Pinpoint the cell where the given text exists, returning its (X, Y) midpoint coordinate. 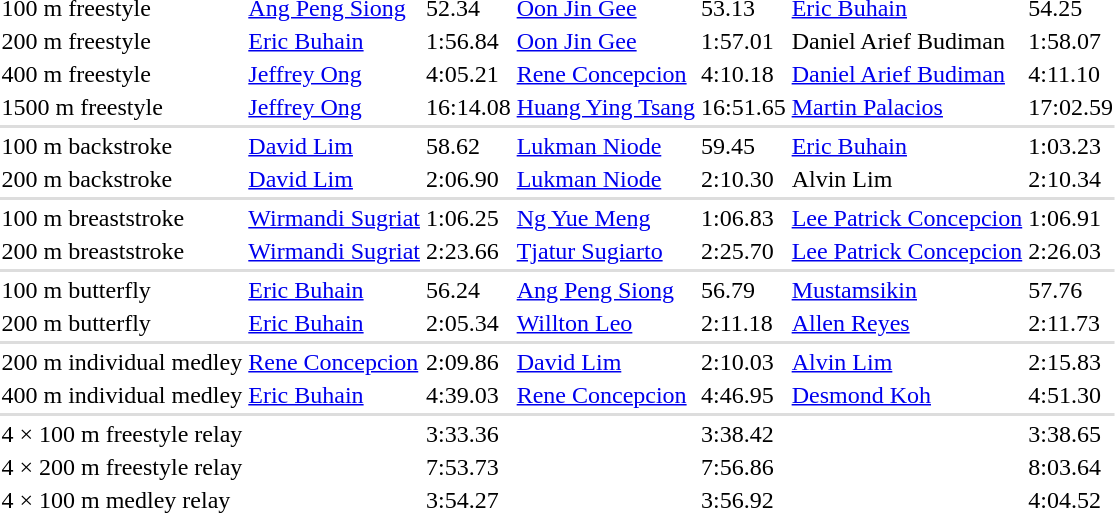
200 m breaststroke (122, 251)
2:25.70 (743, 251)
57.76 (1071, 290)
1:56.84 (468, 41)
Willton Leo (606, 323)
1:06.91 (1071, 218)
2:10.30 (743, 179)
400 m individual medley (122, 395)
1500 m freestyle (122, 107)
16:14.08 (468, 107)
4:51.30 (1071, 395)
2:10.34 (1071, 179)
4:10.18 (743, 74)
4 × 200 m freestyle relay (122, 467)
3:38.42 (743, 434)
100 m backstroke (122, 146)
56.24 (468, 290)
1:06.25 (468, 218)
4:11.10 (1071, 74)
100 m butterfly (122, 290)
2:11.18 (743, 323)
58.62 (468, 146)
200 m butterfly (122, 323)
1:06.83 (743, 218)
17:02.59 (1071, 107)
Tjatur Sugiarto (606, 251)
2:26.03 (1071, 251)
4:39.03 (468, 395)
7:56.86 (743, 467)
2:06.90 (468, 179)
Allen Reyes (907, 323)
4:05.21 (468, 74)
2:23.66 (468, 251)
56.79 (743, 290)
3:38.65 (1071, 434)
16:51.65 (743, 107)
59.45 (743, 146)
8:03.64 (1071, 467)
200 m freestyle (122, 41)
Ang Peng Siong (606, 290)
Huang Ying Tsang (606, 107)
200 m individual medley (122, 362)
1:58.07 (1071, 41)
Oon Jin Gee (606, 41)
2:15.83 (1071, 362)
1:03.23 (1071, 146)
400 m freestyle (122, 74)
2:05.34 (468, 323)
Ng Yue Meng (606, 218)
4:46.95 (743, 395)
Martin Palacios (907, 107)
3:33.36 (468, 434)
100 m breaststroke (122, 218)
2:10.03 (743, 362)
Mustamsikin (907, 290)
200 m backstroke (122, 179)
2:09.86 (468, 362)
1:57.01 (743, 41)
2:11.73 (1071, 323)
Desmond Koh (907, 395)
7:53.73 (468, 467)
4 × 100 m freestyle relay (122, 434)
